Scan for the cell matching the given text and deliver its (x, y) coordinate at center. 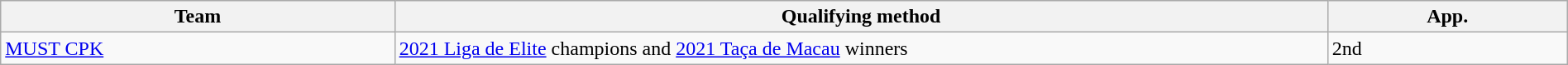
2nd (1447, 48)
MUST CPK (198, 48)
2021 Liga de Elite champions and 2021 Taça de Macau winners (861, 48)
Qualifying method (861, 17)
App. (1447, 17)
Team (198, 17)
